Extract the [x, y] coordinate from the center of the cell holding the provided text.  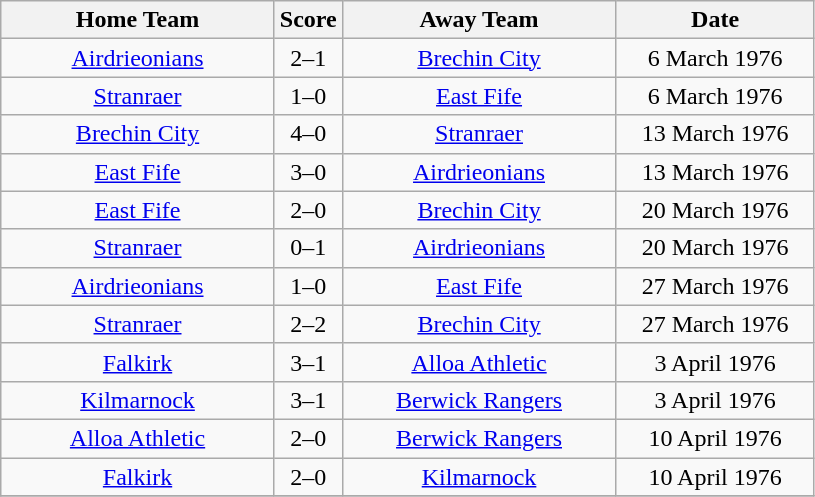
Away Team [479, 20]
Date [716, 20]
3–0 [308, 172]
0–1 [308, 248]
Home Team [138, 20]
Score [308, 20]
2–1 [308, 58]
2–2 [308, 324]
4–0 [308, 134]
